For the text-containing cell, return its midpoint in [x, y] coordinate format. 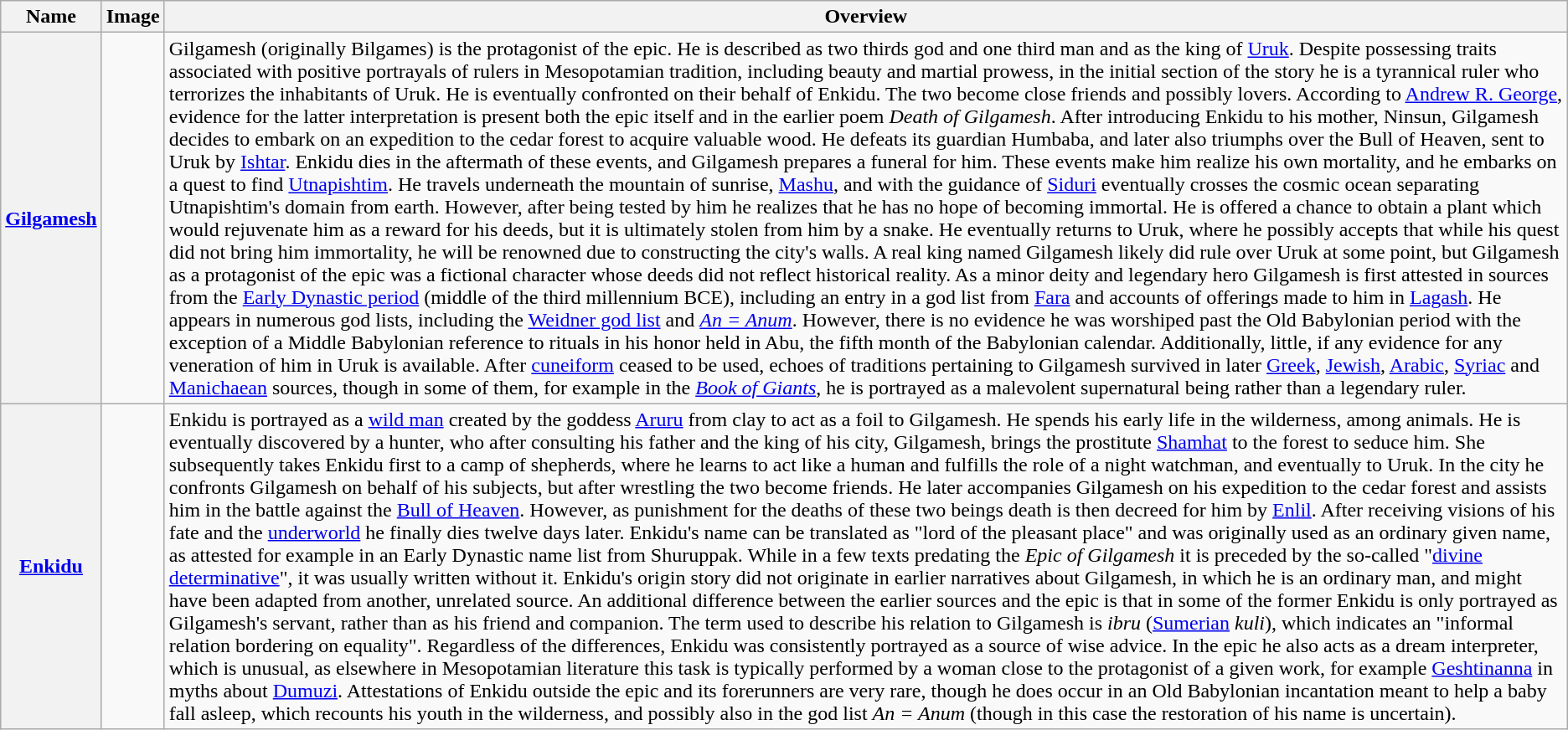
Image [132, 17]
Overview [866, 17]
Enkidu [51, 566]
Gilgamesh [51, 218]
Name [51, 17]
